Extract the (x, y) coordinate from the center of the cell holding the provided text.  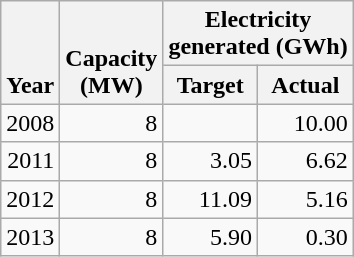
0.30 (305, 237)
3.05 (210, 161)
2011 (30, 161)
Electricitygenerated (GWh) (258, 34)
6.62 (305, 161)
2008 (30, 123)
Year (30, 52)
5.90 (210, 237)
2012 (30, 199)
Capacity(MW) (112, 52)
Actual (305, 85)
5.16 (305, 199)
10.00 (305, 123)
Target (210, 85)
2013 (30, 237)
11.09 (210, 199)
